Return the (X, Y) coordinate for the center point of the cell that contains the specified text.  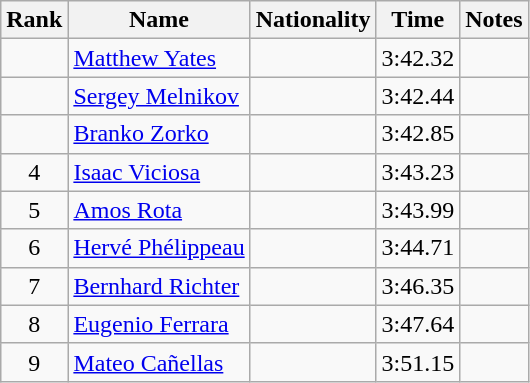
Amos Rota (159, 210)
Isaac Viciosa (159, 172)
Bernhard Richter (159, 286)
3:46.35 (418, 286)
Name (159, 20)
Rank (34, 20)
3:51.15 (418, 362)
Branko Zorko (159, 134)
8 (34, 324)
3:44.71 (418, 248)
Notes (494, 20)
3:43.99 (418, 210)
3:42.32 (418, 58)
3:47.64 (418, 324)
9 (34, 362)
Hervé Phélippeau (159, 248)
6 (34, 248)
3:42.44 (418, 96)
Mateo Cañellas (159, 362)
Matthew Yates (159, 58)
Sergey Melnikov (159, 96)
Time (418, 20)
5 (34, 210)
3:42.85 (418, 134)
Eugenio Ferrara (159, 324)
3:43.23 (418, 172)
Nationality (313, 20)
7 (34, 286)
4 (34, 172)
